Identify which cell holds the provided text, then report its (x, y) central coordinate. 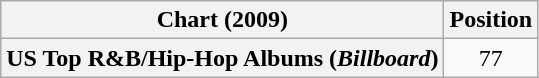
Chart (2009) (222, 20)
Position (491, 20)
77 (491, 58)
US Top R&B/Hip-Hop Albums (Billboard) (222, 58)
